Provide the (X, Y) coordinate of the cell's center where the given text is located.  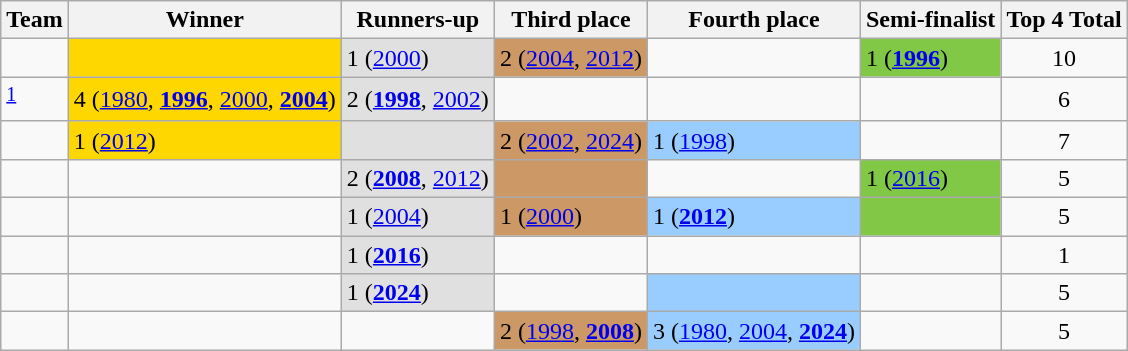
3 (1980, 2004, 2024) (754, 331)
2 (2002, 2024) (570, 140)
7 (1064, 140)
Runners-up (418, 20)
Semi-finalist (930, 20)
1 (1996) (930, 58)
1 (2004) (418, 217)
Winner (204, 20)
2 (1998, 2008) (570, 331)
Third place (570, 20)
4 (1980, 1996, 2000, 2004) (204, 100)
1 (1998) (754, 140)
Top 4 Total (1064, 20)
2 (1998, 2002) (418, 100)
Team (35, 20)
1 (2024) (418, 293)
Fourth place (754, 20)
10 (1064, 58)
2 (2008, 2012) (418, 178)
2 (2004, 2012) (570, 58)
6 (1064, 100)
